For the text-containing cell, return its midpoint in [X, Y] coordinate format. 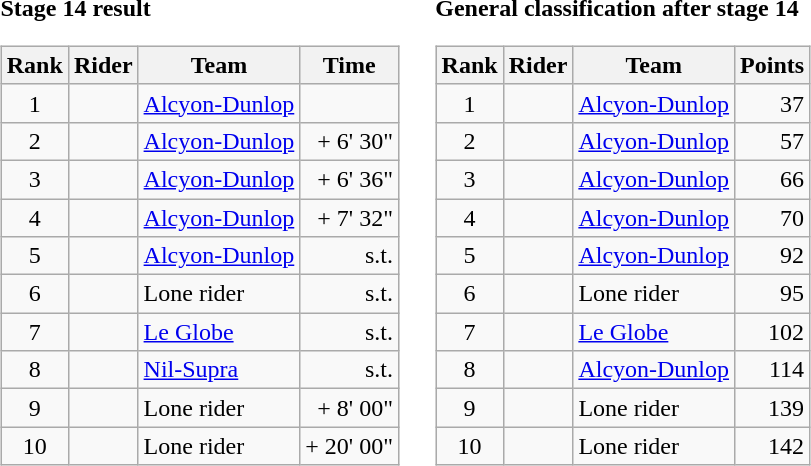
+ 7' 32" [350, 217]
139 [772, 408]
92 [772, 256]
+ 20' 00" [350, 446]
Points [772, 65]
70 [772, 217]
57 [772, 141]
66 [772, 179]
Time [350, 65]
+ 6' 30" [350, 141]
Nil-Supra [219, 370]
102 [772, 332]
142 [772, 446]
+ 8' 00" [350, 408]
114 [772, 370]
+ 6' 36" [350, 179]
37 [772, 103]
95 [772, 294]
